Search for the cell housing the specified text and yield its [X, Y] center coordinate. 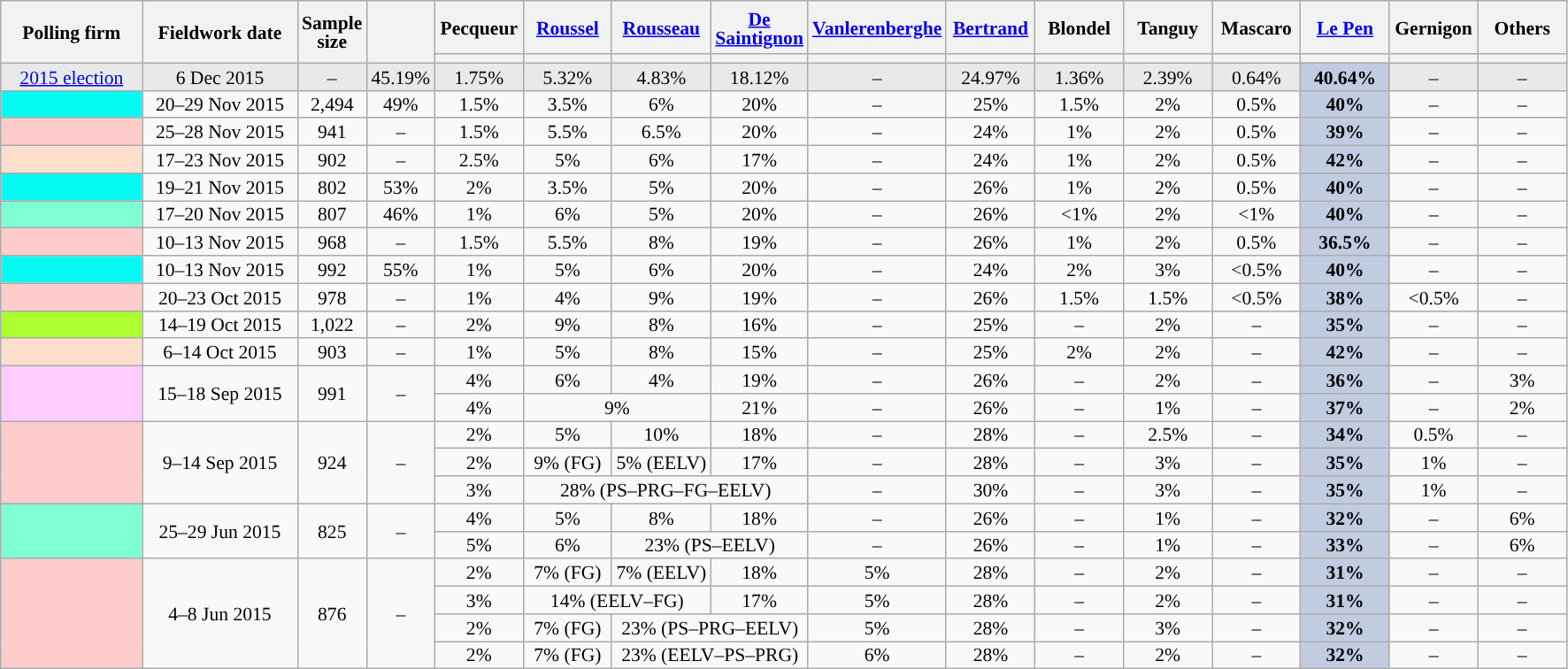
Polling firm [72, 32]
7% (EELV) [661, 573]
20–23 Oct 2015 [219, 297]
10% [661, 435]
2.39% [1168, 76]
20–29 Nov 2015 [219, 104]
39% [1345, 133]
802 [332, 188]
Tanguy [1168, 27]
45.19% [400, 76]
16% [759, 324]
Roussel [567, 27]
53% [400, 188]
36.5% [1345, 242]
30% [990, 490]
33% [1345, 545]
941 [332, 133]
17–20 Nov 2015 [219, 214]
1.75% [479, 76]
49% [400, 104]
Pecqueur [479, 27]
825 [332, 531]
15% [759, 352]
5% (EELV) [661, 462]
37% [1345, 407]
902 [332, 159]
4–8 Jun 2015 [219, 614]
992 [332, 269]
6 Dec 2015 [219, 76]
23% (PS–PRG–EELV) [710, 628]
1,022 [332, 324]
903 [332, 352]
17–23 Nov 2015 [219, 159]
24.97% [990, 76]
40.64% [1345, 76]
46% [400, 214]
38% [1345, 297]
21% [759, 407]
18.12% [759, 76]
Samplesize [332, 32]
0.64% [1257, 76]
2,494 [332, 104]
924 [332, 462]
55% [400, 269]
Vanlerenberghe [877, 27]
4.83% [661, 76]
Bertrand [990, 27]
6–14 Oct 2015 [219, 352]
23% (PS–EELV) [710, 545]
25–28 Nov 2015 [219, 133]
De Saintignon [759, 27]
9–14 Sep 2015 [219, 462]
991 [332, 394]
14–19 Oct 2015 [219, 324]
876 [332, 614]
15–18 Sep 2015 [219, 394]
19–21 Nov 2015 [219, 188]
968 [332, 242]
Rousseau [661, 27]
34% [1345, 435]
23% (EELV–PS–PRG) [710, 655]
14% (EELV–FG) [617, 600]
36% [1345, 381]
807 [332, 214]
Blondel [1080, 27]
Le Pen [1345, 27]
Mascaro [1257, 27]
28% (PS–PRG–FG–EELV) [665, 490]
978 [332, 297]
2015 election [72, 76]
5.32% [567, 76]
6.5% [661, 133]
1.36% [1080, 76]
Fieldwork date [219, 32]
Gernigon [1433, 27]
9% (FG) [567, 462]
25–29 Jun 2015 [219, 531]
Others [1522, 27]
